Pinpoint the cell where the given text exists, returning its (x, y) midpoint coordinate. 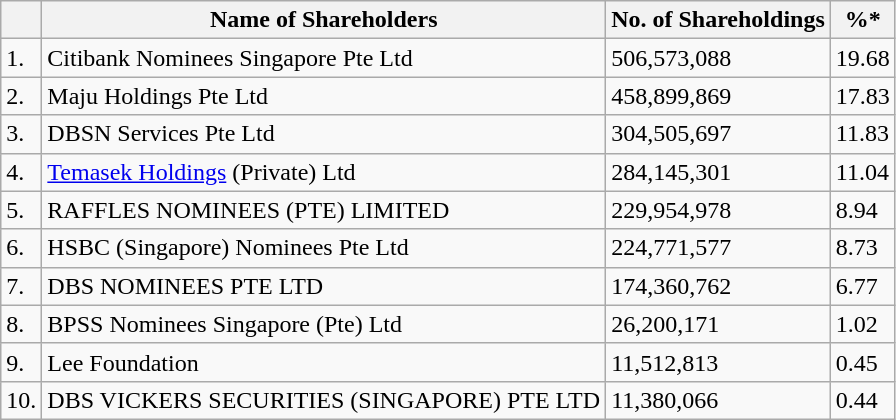
304,505,697 (718, 134)
Maju Holdings Pte Ltd (324, 96)
17.83 (862, 96)
DBS NOMINEES PTE LTD (324, 286)
5. (22, 210)
HSBC (Singapore) Nominees Pte Ltd (324, 248)
10. (22, 400)
3. (22, 134)
RAFFLES NOMINEES (PTE) LIMITED (324, 210)
11,512,813 (718, 362)
8. (22, 324)
506,573,088 (718, 58)
6. (22, 248)
Citibank Nominees Singapore Pte Ltd (324, 58)
8.73 (862, 248)
9. (22, 362)
DBS VICKERS SECURITIES (SINGAPORE) PTE LTD (324, 400)
11,380,066 (718, 400)
11.83 (862, 134)
19.68 (862, 58)
2. (22, 96)
229,954,978 (718, 210)
%* (862, 20)
174,360,762 (718, 286)
Temasek Holdings (Private) Ltd (324, 172)
1.02 (862, 324)
8.94 (862, 210)
Name of Shareholders (324, 20)
BPSS Nominees Singapore (Pte) Ltd (324, 324)
1. (22, 58)
458,899,869 (718, 96)
DBSN Services Pte Ltd (324, 134)
0.45 (862, 362)
4. (22, 172)
0.44 (862, 400)
26,200,171 (718, 324)
284,145,301 (718, 172)
224,771,577 (718, 248)
6.77 (862, 286)
Lee Foundation (324, 362)
7. (22, 286)
No. of Shareholdings (718, 20)
11.04 (862, 172)
